For the text-containing cell, return its midpoint in [x, y] coordinate format. 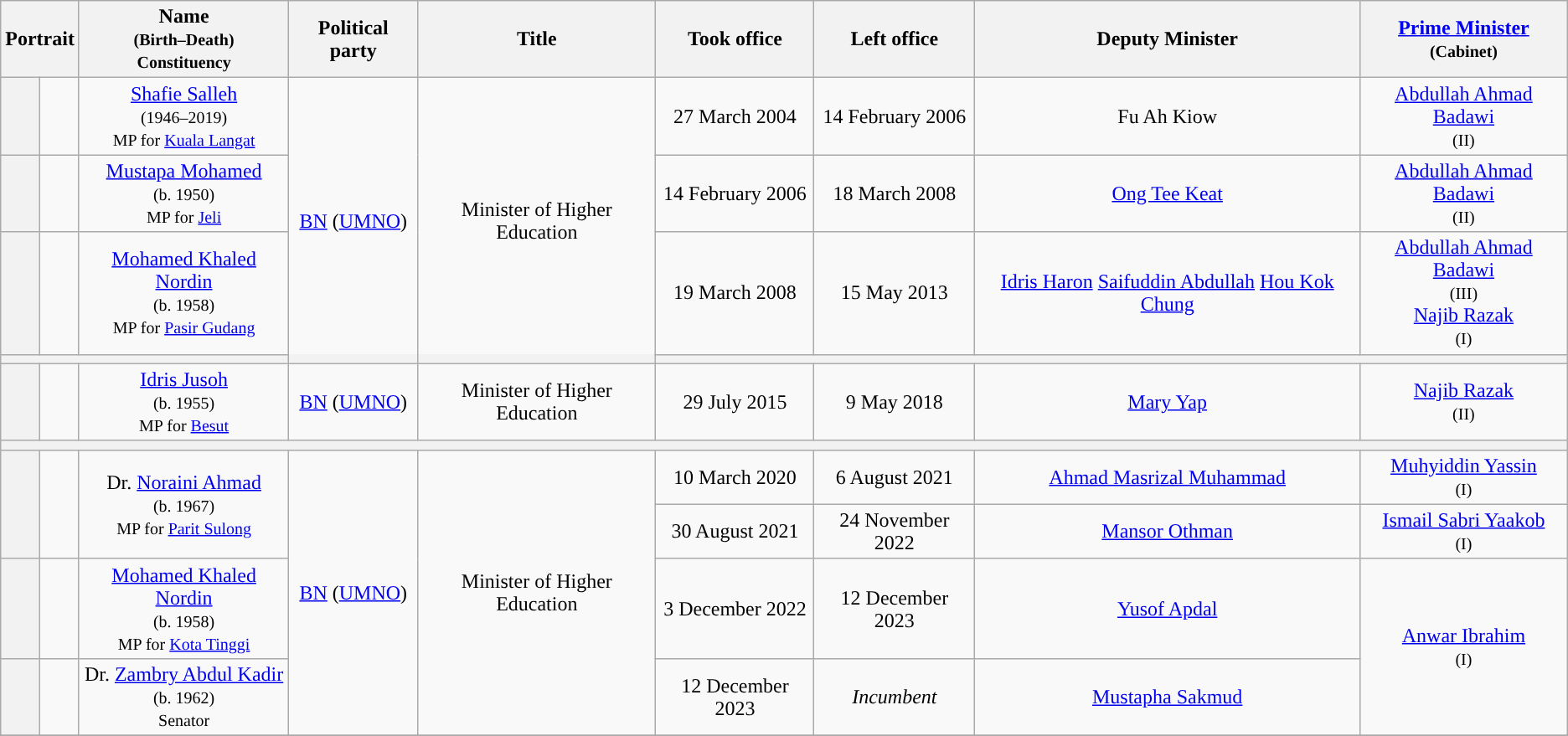
Ong Tee Keat [1168, 193]
27 March 2004 [735, 116]
6 August 2021 [895, 477]
19 March 2008 [735, 293]
24 November 2022 [895, 531]
10 March 2020 [735, 477]
15 May 2013 [895, 293]
Fu Ah Kiow [1168, 116]
Muhyiddin Yassin(I) [1464, 477]
Prime Minister(Cabinet) [1464, 39]
30 August 2021 [735, 531]
Dr. Noraini Ahmad(b. 1967)MP for Parit Sulong [183, 504]
Mary Yap [1168, 402]
Najib Razak(II) [1464, 402]
Incumbent [895, 697]
Left office [895, 39]
Portrait [40, 39]
Yusof Apdal [1168, 608]
Mustapha Sakmud [1168, 697]
9 May 2018 [895, 402]
3 December 2022 [735, 608]
Ismail Sabri Yaakob(I) [1464, 531]
Anwar Ibrahim(I) [1464, 646]
Abdullah Ahmad Badawi(III)Najib Razak(I) [1464, 293]
Name(Birth–Death)Constituency [183, 39]
Title [537, 39]
Ahmad Masrizal Muhammad [1168, 477]
Idris Haron Saifuddin Abdullah Hou Kok Chung [1168, 293]
Mustapa Mohamed(b. 1950)MP for Jeli [183, 193]
18 March 2008 [895, 193]
Mohamed Khaled Nordin(b. 1958)MP for Kota Tinggi [183, 608]
Mansor Othman [1168, 531]
29 July 2015 [735, 402]
Mohamed Khaled Nordin(b. 1958)MP for Pasir Gudang [183, 293]
Shafie Salleh(1946–2019)MP for Kuala Langat [183, 116]
Political party [353, 39]
Idris Jusoh(b. 1955)MP for Besut [183, 402]
Took office [735, 39]
Dr. Zambry Abdul Kadir(b. 1962)Senator [183, 697]
Deputy Minister [1168, 39]
